Locate the cell with the specified text and output its [X, Y] center coordinate. 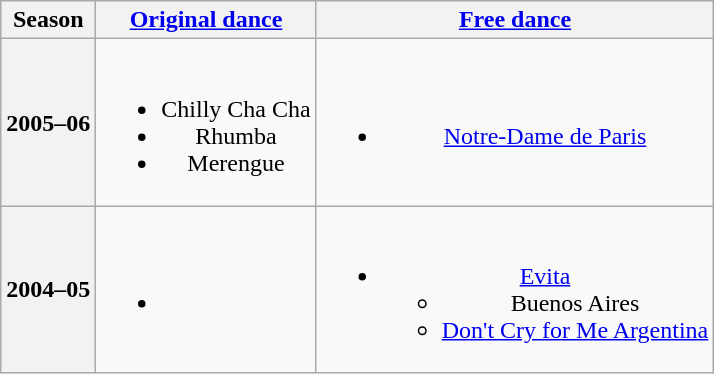
2005–06 [48, 122]
2004–05 [48, 290]
Chilly Cha ChaRhumbaMerengue [206, 122]
Season [48, 20]
Free dance [515, 20]
Original dance [206, 20]
Notre-Dame de Paris [515, 122]
Evita Buenos AiresDon't Cry for Me Argentina [515, 290]
